Extract the (X, Y) coordinate from the center of the cell holding the provided text.  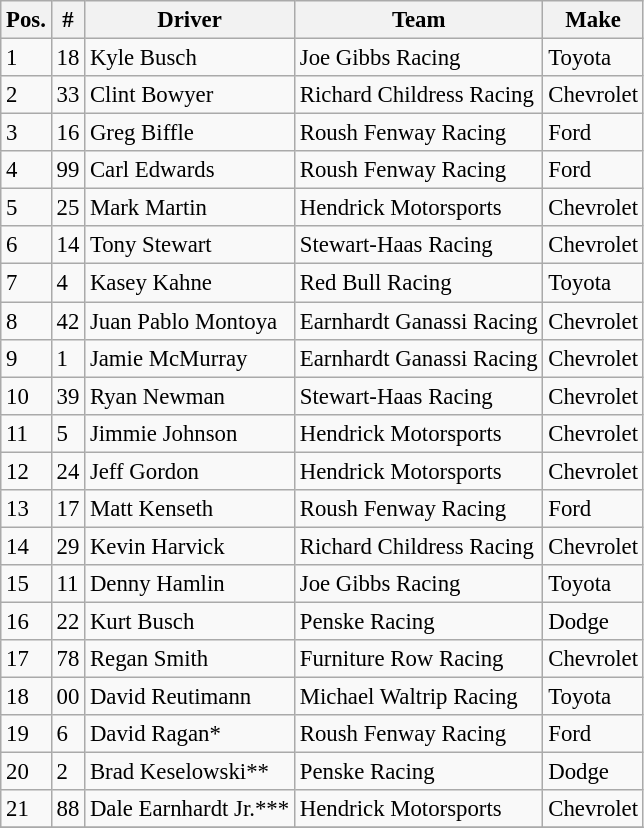
Carl Edwards (190, 170)
Tony Stewart (190, 245)
3 (26, 133)
Ryan Newman (190, 396)
Matt Kenseth (190, 509)
Jeff Gordon (190, 471)
Jimmie Johnson (190, 433)
20 (26, 772)
19 (26, 734)
Kurt Busch (190, 621)
33 (68, 95)
42 (68, 321)
# (68, 20)
Jamie McMurray (190, 358)
Denny Hamlin (190, 584)
00 (68, 697)
Mark Martin (190, 208)
88 (68, 809)
David Reutimann (190, 697)
Greg Biffle (190, 133)
12 (26, 471)
15 (26, 584)
39 (68, 396)
Brad Keselowski** (190, 772)
Michael Waltrip Racing (418, 697)
8 (26, 321)
24 (68, 471)
29 (68, 546)
Red Bull Racing (418, 283)
Dale Earnhardt Jr.*** (190, 809)
7 (26, 283)
25 (68, 208)
78 (68, 659)
Pos. (26, 20)
Clint Bowyer (190, 95)
Juan Pablo Montoya (190, 321)
Team (418, 20)
Driver (190, 20)
10 (26, 396)
Furniture Row Racing (418, 659)
Make (593, 20)
13 (26, 509)
Kasey Kahne (190, 283)
9 (26, 358)
21 (26, 809)
99 (68, 170)
David Ragan* (190, 734)
22 (68, 621)
Kyle Busch (190, 58)
Kevin Harvick (190, 546)
Regan Smith (190, 659)
